Provide the (x, y) coordinate of the cell's center where the given text is located.  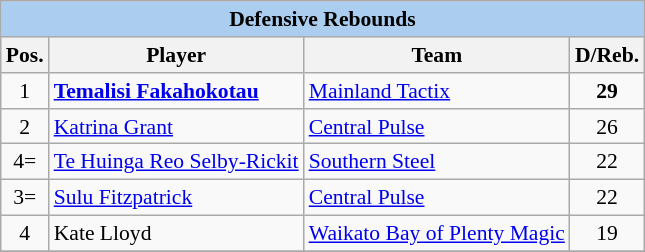
Temalisi Fakahokotau (176, 91)
Southern Steel (437, 162)
3= (25, 197)
Pos. (25, 55)
2 (25, 126)
Player (176, 55)
Katrina Grant (176, 126)
Mainland Tactix (437, 91)
1 (25, 91)
Kate Lloyd (176, 233)
19 (607, 233)
29 (607, 91)
4= (25, 162)
Te Huinga Reo Selby-Rickit (176, 162)
Waikato Bay of Plenty Magic (437, 233)
D/Reb. (607, 55)
Team (437, 55)
Defensive Rebounds (322, 19)
Sulu Fitzpatrick (176, 197)
4 (25, 233)
26 (607, 126)
